From the cell containing the given text, extract its center point as [x, y] coordinate. 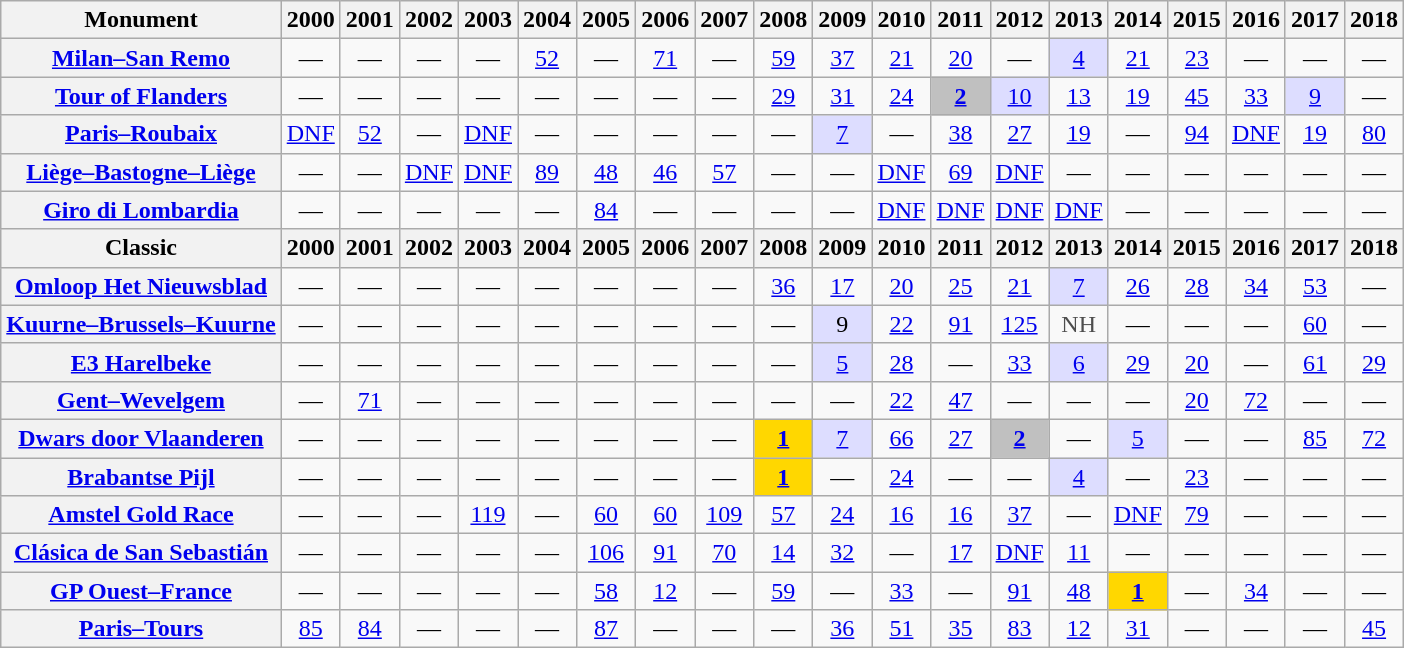
Brabantse Pijl [141, 477]
Liège–Bastogne–Liège [141, 172]
Classic [141, 248]
26 [1138, 286]
E3 Harelbeke [141, 362]
Clásica de San Sebastián [141, 553]
87 [606, 629]
GP Ouest–France [141, 591]
Giro di Lombardia [141, 210]
10 [1020, 96]
NH [1078, 324]
Milan–San Remo [141, 58]
80 [1374, 134]
25 [960, 286]
58 [606, 591]
94 [1196, 134]
46 [666, 172]
Dwars door Vlaanderen [141, 438]
119 [488, 515]
47 [960, 400]
53 [1314, 286]
Monument [141, 20]
51 [902, 629]
109 [724, 515]
125 [1020, 324]
35 [960, 629]
106 [606, 553]
Omloop Het Nieuwsblad [141, 286]
69 [960, 172]
83 [1020, 629]
Tour of Flanders [141, 96]
38 [960, 134]
89 [548, 172]
32 [842, 553]
Paris–Roubaix [141, 134]
Amstel Gold Race [141, 515]
Gent–Wevelgem [141, 400]
61 [1314, 362]
13 [1078, 96]
Paris–Tours [141, 629]
14 [784, 553]
Kuurne–Brussels–Kuurne [141, 324]
79 [1196, 515]
66 [902, 438]
6 [1078, 362]
11 [1078, 553]
70 [724, 553]
